From the cell containing the given text, extract its center point as [X, Y] coordinate. 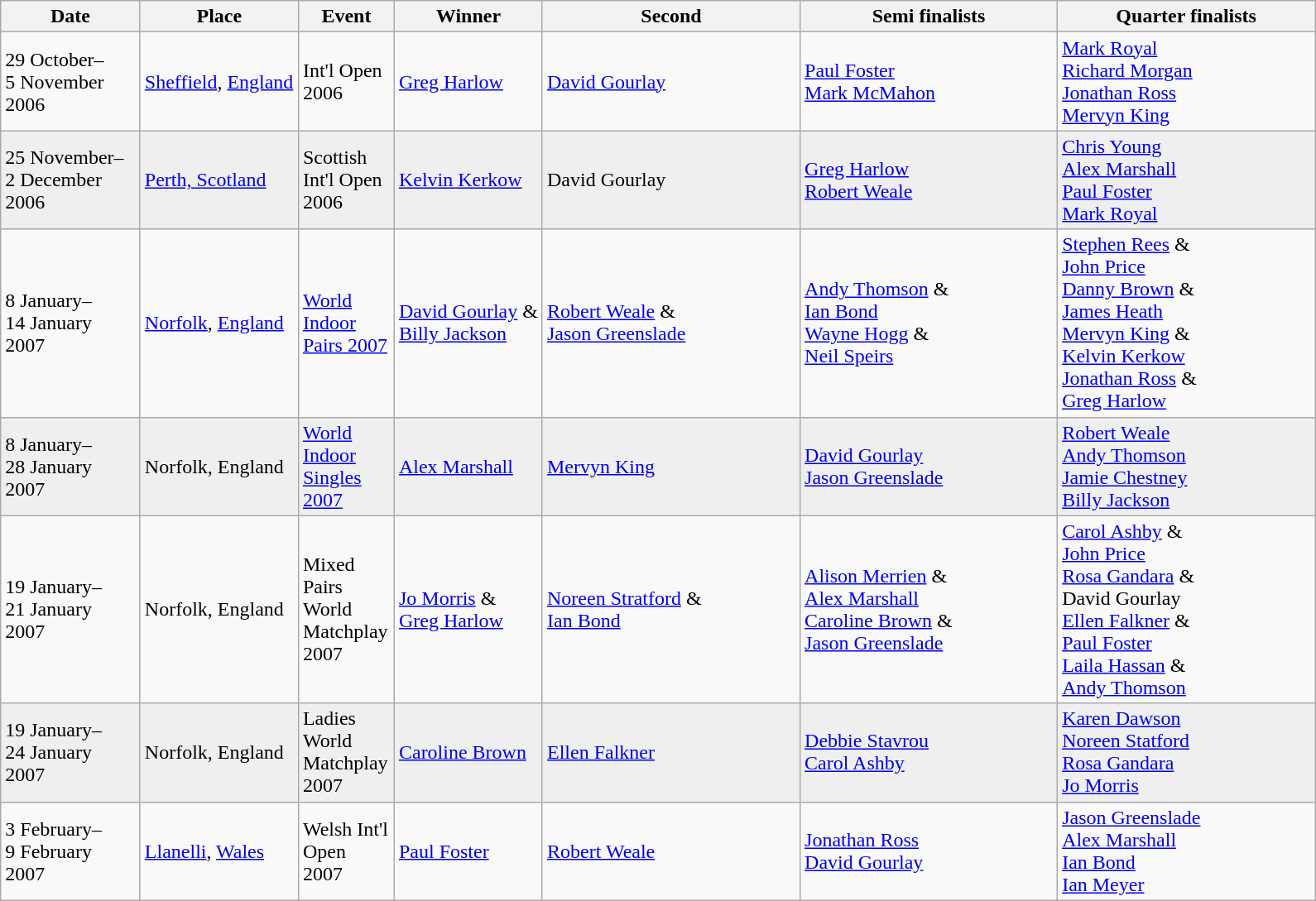
David Gourlay & Billy Jackson [468, 323]
Int'l Open 2006 [346, 81]
Jonathan Ross David Gourlay [929, 851]
Welsh Int'l Open 2007 [346, 851]
Quarter finalists [1187, 17]
Jason Greenslade Alex Marshall Ian Bond Ian Meyer [1187, 851]
David Gourlay Jason Greenslade [929, 467]
Perth, Scotland [219, 180]
Event [346, 17]
Robert Weale [670, 851]
Mixed Pairs World Matchplay 2007 [346, 609]
Robert Weale Andy Thomson Jamie Chestney Billy Jackson [1187, 467]
World Indoor Pairs 2007 [346, 323]
Karen Dawson Noreen Statford Rosa Gandara Jo Morris [1187, 753]
Jo Morris & Greg Harlow [468, 609]
Alison Merrien & Alex Marshall Caroline Brown & Jason Greenslade [929, 609]
Place [219, 17]
19 January–21 January 2007 [71, 609]
25 November–2 December 2006 [71, 180]
Greg Harlow Robert Weale [929, 180]
Semi finalists [929, 17]
Carol Ashby & John Price Rosa Gandara & David Gourlay Ellen Falkner & Paul Foster Laila Hassan & Andy Thomson [1187, 609]
Andy Thomson & Ian Bond Wayne Hogg & Neil Speirs [929, 323]
Stephen Rees & John Price Danny Brown & James Heath Mervyn King & Kelvin Kerkow Jonathan Ross & Greg Harlow [1187, 323]
19 January–24 January 2007 [71, 753]
Paul Foster [468, 851]
Greg Harlow [468, 81]
Paul Foster Mark McMahon [929, 81]
Winner [468, 17]
8 January–28 January 2007 [71, 467]
Scottish Int'l Open 2006 [346, 180]
8 January–14 January 2007 [71, 323]
Mervyn King [670, 467]
Noreen Stratford & Ian Bond [670, 609]
Caroline Brown [468, 753]
Mark Royal Richard Morgan Jonathan Ross Mervyn King [1187, 81]
Kelvin Kerkow [468, 180]
Alex Marshall [468, 467]
Llanelli, Wales [219, 851]
World Indoor Singles 2007 [346, 467]
Date [71, 17]
3 February–9 February 2007 [71, 851]
Sheffield, England [219, 81]
29 October–5 November 2006 [71, 81]
Robert Weale & Jason Greenslade [670, 323]
Ladies World Matchplay 2007 [346, 753]
Ellen Falkner [670, 753]
Second [670, 17]
Chris Young Alex Marshall Paul Foster Mark Royal [1187, 180]
Debbie Stavrou Carol Ashby [929, 753]
